From the cell containing the given text, extract its center point as (X, Y) coordinate. 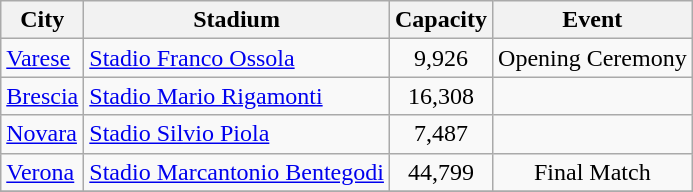
Opening Ceremony (593, 58)
Stadio Silvio Piola (237, 134)
Stadio Franco Ossola (237, 58)
Novara (42, 134)
9,926 (440, 58)
7,487 (440, 134)
Event (593, 20)
Final Match (593, 172)
Stadio Marcantonio Bentegodi (237, 172)
Capacity (440, 20)
44,799 (440, 172)
Varese (42, 58)
16,308 (440, 96)
Brescia (42, 96)
Verona (42, 172)
Stadium (237, 20)
Stadio Mario Rigamonti (237, 96)
City (42, 20)
